From the cell containing the given text, extract its center point as (X, Y) coordinate. 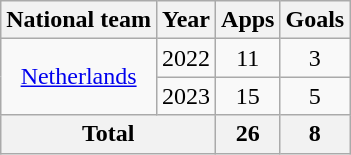
15 (248, 96)
Apps (248, 20)
5 (315, 96)
2023 (186, 96)
3 (315, 58)
Netherlands (79, 77)
26 (248, 134)
8 (315, 134)
2022 (186, 58)
Total (108, 134)
National team (79, 20)
Goals (315, 20)
11 (248, 58)
Year (186, 20)
